Search for the cell housing the specified text and yield its [x, y] center coordinate. 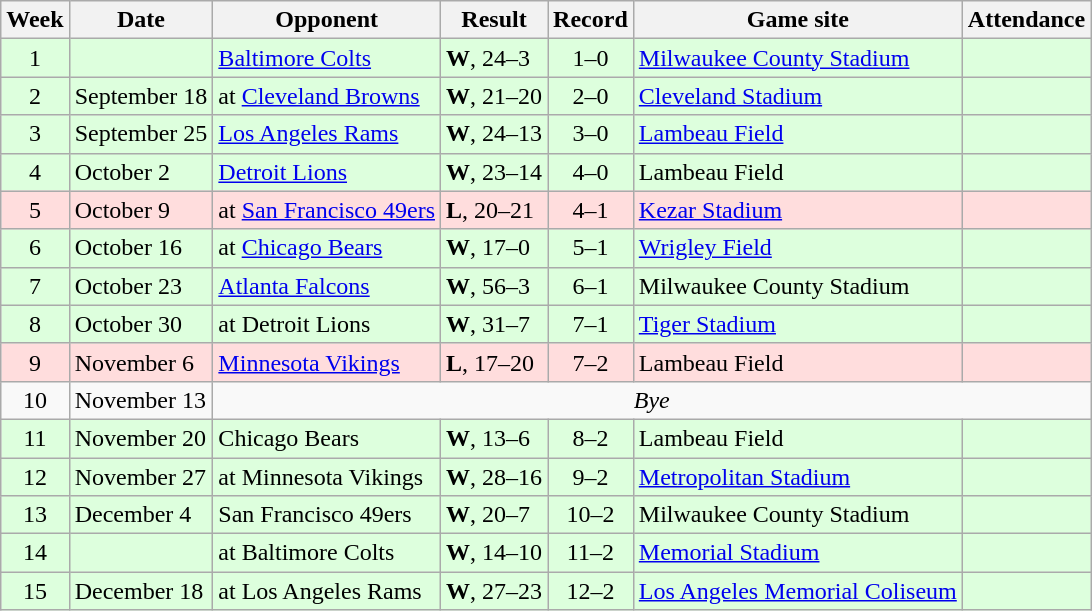
11–2 [591, 553]
Los Angeles Rams [327, 134]
October 16 [141, 248]
Attendance [1026, 20]
7–1 [591, 324]
W, 23–14 [494, 172]
at Minnesota Vikings [327, 477]
12 [35, 477]
at San Francisco 49ers [327, 210]
Cleveland Stadium [798, 96]
11 [35, 438]
1–0 [591, 58]
W, 28–16 [494, 477]
W, 27–23 [494, 591]
September 18 [141, 96]
Minnesota Vikings [327, 362]
W, 13–6 [494, 438]
Kezar Stadium [798, 210]
Baltimore Colts [327, 58]
12–2 [591, 591]
Result [494, 20]
October 30 [141, 324]
at Cleveland Browns [327, 96]
Opponent [327, 20]
2 [35, 96]
W, 24–3 [494, 58]
9 [35, 362]
October 23 [141, 286]
September 25 [141, 134]
3 [35, 134]
2–0 [591, 96]
7 [35, 286]
November 6 [141, 362]
10 [35, 400]
L, 17–20 [494, 362]
4 [35, 172]
at Detroit Lions [327, 324]
at Los Angeles Rams [327, 591]
7–2 [591, 362]
13 [35, 515]
4–1 [591, 210]
W, 56–3 [494, 286]
Atlanta Falcons [327, 286]
W, 21–20 [494, 96]
Date [141, 20]
Wrigley Field [798, 248]
8 [35, 324]
5 [35, 210]
Los Angeles Memorial Coliseum [798, 591]
3–0 [591, 134]
W, 31–7 [494, 324]
Game site [798, 20]
October 2 [141, 172]
Chicago Bears [327, 438]
W, 17–0 [494, 248]
9–2 [591, 477]
at Baltimore Colts [327, 553]
November 20 [141, 438]
November 27 [141, 477]
at Chicago Bears [327, 248]
W, 24–13 [494, 134]
4–0 [591, 172]
8–2 [591, 438]
Record [591, 20]
Tiger Stadium [798, 324]
1 [35, 58]
5–1 [591, 248]
December 4 [141, 515]
November 13 [141, 400]
Detroit Lions [327, 172]
6–1 [591, 286]
Week [35, 20]
15 [35, 591]
W, 20–7 [494, 515]
14 [35, 553]
6 [35, 248]
October 9 [141, 210]
San Francisco 49ers [327, 515]
Metropolitan Stadium [798, 477]
December 18 [141, 591]
L, 20–21 [494, 210]
W, 14–10 [494, 553]
Bye [652, 400]
10–2 [591, 515]
Memorial Stadium [798, 553]
